Scan for the cell matching the given text and deliver its [x, y] coordinate at center. 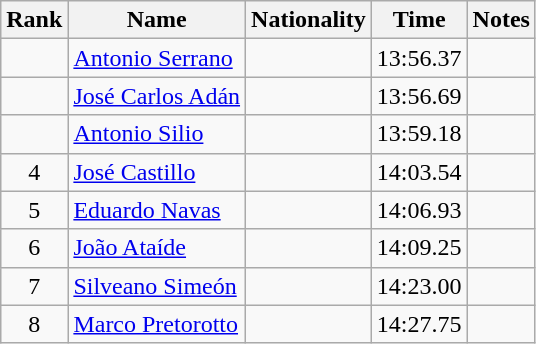
Eduardo Navas [157, 210]
6 [34, 248]
Silveano Simeón [157, 286]
Rank [34, 20]
José Castillo [157, 172]
14:06.93 [419, 210]
14:09.25 [419, 248]
14:23.00 [419, 286]
Antonio Silio [157, 134]
Antonio Serrano [157, 58]
14:03.54 [419, 172]
7 [34, 286]
13:56.37 [419, 58]
João Ataíde [157, 248]
Name [157, 20]
13:59.18 [419, 134]
14:27.75 [419, 324]
Time [419, 20]
4 [34, 172]
José Carlos Adán [157, 96]
5 [34, 210]
13:56.69 [419, 96]
Nationality [309, 20]
Notes [501, 20]
8 [34, 324]
Marco Pretorotto [157, 324]
